Scan for the cell matching the given text and deliver its (X, Y) coordinate at center. 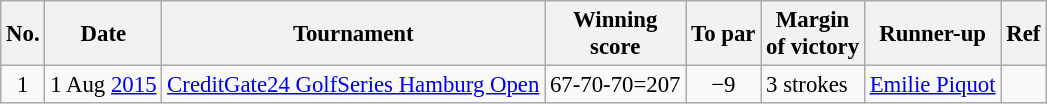
Emilie Piquot (932, 85)
Tournament (354, 34)
3 strokes (813, 85)
Winningscore (616, 34)
1 Aug 2015 (104, 85)
67-70-70=207 (616, 85)
Date (104, 34)
−9 (724, 85)
1 (23, 85)
Ref (1024, 34)
No. (23, 34)
Marginof victory (813, 34)
Runner-up (932, 34)
CreditGate24 GolfSeries Hamburg Open (354, 85)
To par (724, 34)
